Find where the given text appears and provide that cell's center as (x, y) coordinate. 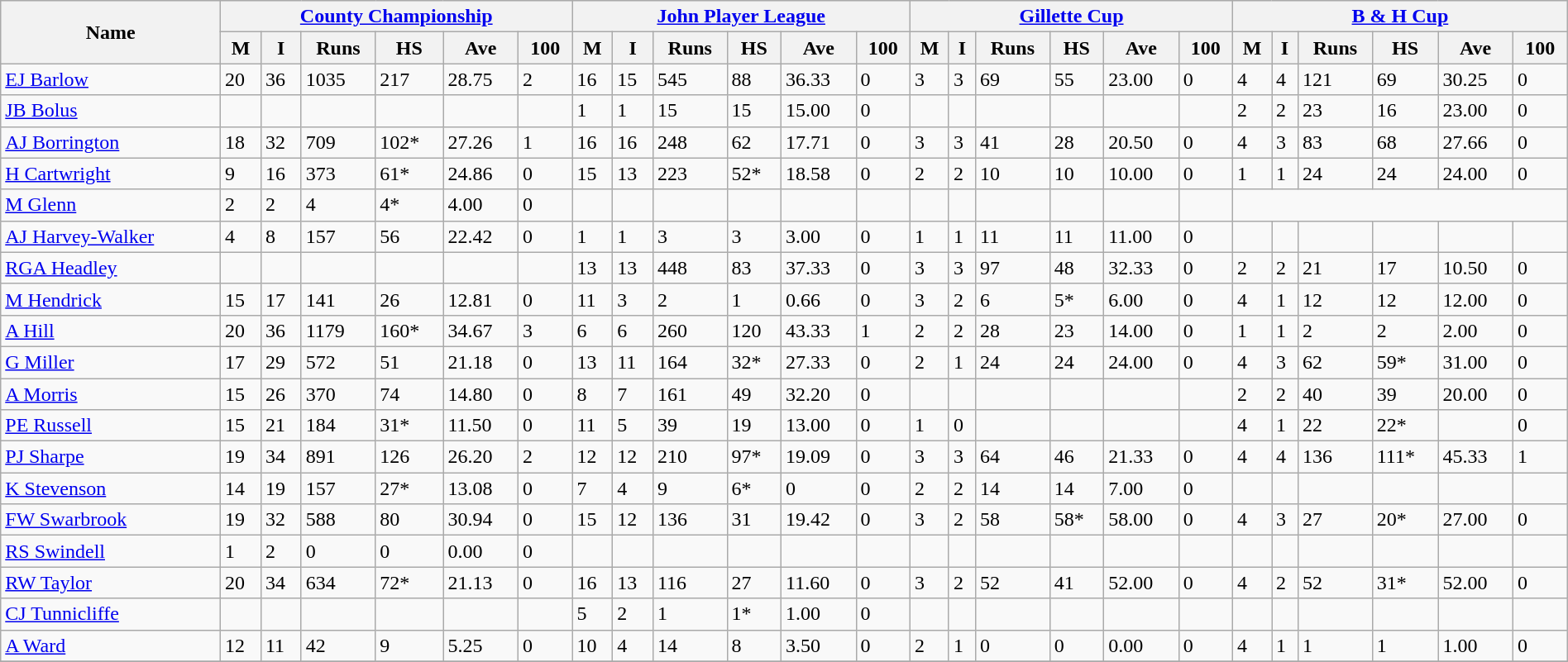
634 (338, 583)
27.33 (819, 362)
545 (690, 79)
58* (1077, 520)
210 (690, 457)
21.33 (1141, 457)
260 (690, 331)
Name (111, 32)
141 (338, 299)
49 (754, 394)
14.00 (1141, 331)
24.86 (481, 174)
116 (690, 583)
111* (1405, 457)
4.00 (481, 205)
12.00 (1475, 299)
John Player League (741, 17)
13.00 (819, 426)
A Hill (111, 331)
Gillette Cup (1072, 17)
373 (338, 174)
64 (1013, 457)
1179 (338, 331)
K Stevenson (111, 488)
10.50 (1475, 268)
20* (1405, 520)
46 (1077, 457)
PJ Sharpe (111, 457)
27.26 (481, 142)
27.66 (1475, 142)
4* (409, 205)
31.00 (1475, 362)
68 (1405, 142)
FW Swarbrook (111, 520)
RGA Headley (111, 268)
56 (409, 236)
5* (1077, 299)
11.00 (1141, 236)
572 (338, 362)
588 (338, 520)
11.60 (819, 583)
72* (409, 583)
11.50 (481, 426)
12.81 (481, 299)
48 (1077, 268)
160* (409, 331)
18 (241, 142)
223 (690, 174)
448 (690, 268)
29 (281, 362)
20.50 (1141, 142)
19.42 (819, 520)
28.75 (481, 79)
32.20 (819, 394)
18.58 (819, 174)
121 (1336, 79)
1035 (338, 79)
10.00 (1141, 174)
80 (409, 520)
32.33 (1141, 268)
45.33 (1475, 457)
102* (409, 142)
PE Russell (111, 426)
97 (1013, 268)
891 (338, 457)
22* (1405, 426)
34.67 (481, 331)
13.08 (481, 488)
14.80 (481, 394)
JB Bolus (111, 111)
2.00 (1475, 331)
H Cartwright (111, 174)
M Hendrick (111, 299)
58.00 (1141, 520)
20.00 (1475, 394)
RS Swindell (111, 551)
22 (1336, 426)
43.33 (819, 331)
7.00 (1141, 488)
CJ Tunnicliffe (111, 614)
19.09 (819, 457)
A Morris (111, 394)
27* (409, 488)
RW Taylor (111, 583)
37.33 (819, 268)
36.33 (819, 79)
AJ Harvey-Walker (111, 236)
164 (690, 362)
32* (754, 362)
88 (754, 79)
6.00 (1141, 299)
161 (690, 394)
G Miller (111, 362)
1* (754, 614)
61* (409, 174)
59* (1405, 362)
31 (754, 520)
M Glenn (111, 205)
15.00 (819, 111)
370 (338, 394)
26.20 (481, 457)
AJ Borrington (111, 142)
58 (1013, 520)
120 (754, 331)
3.50 (819, 645)
97* (754, 457)
21.13 (481, 583)
51 (409, 362)
6* (754, 488)
5.25 (481, 645)
55 (1077, 79)
EJ Barlow (111, 79)
A Ward (111, 645)
74 (409, 394)
B & H Cup (1401, 17)
0.66 (819, 299)
22.42 (481, 236)
17.71 (819, 142)
248 (690, 142)
709 (338, 142)
52* (754, 174)
217 (409, 79)
40 (1336, 394)
184 (338, 426)
126 (409, 457)
30.25 (1475, 79)
30.94 (481, 520)
3.00 (819, 236)
21.18 (481, 362)
County Championship (397, 17)
27.00 (1475, 520)
42 (338, 645)
